Return [x, y] of the center of cell containing provided text 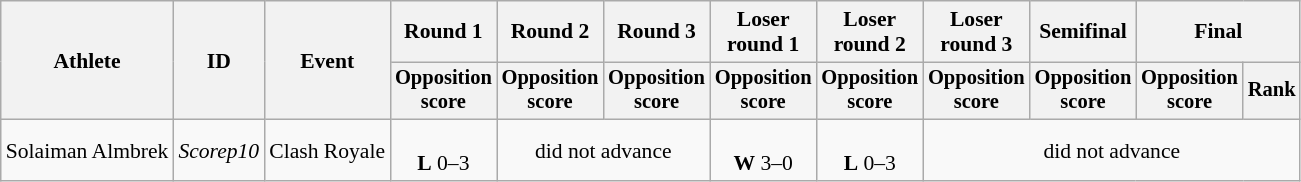
Final [1218, 32]
ID [218, 60]
Loserround 2 [870, 32]
Round 3 [656, 32]
Semifinal [1084, 32]
Athlete [88, 60]
Round 1 [444, 32]
Round 2 [550, 32]
Event [327, 60]
Loserround 1 [764, 32]
Loserround 3 [976, 32]
Scorep10 [218, 150]
Clash Royale [327, 150]
W 3–0 [764, 150]
Solaiman Almbrek [88, 150]
Rank [1272, 91]
